Capture the cell that displays the provided text and extract its [X, Y] central coordinate. 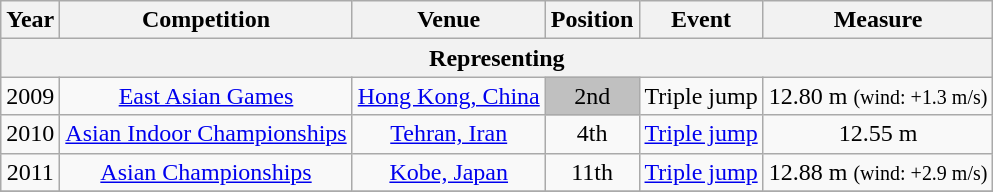
Measure [878, 20]
Venue [448, 20]
Representing [497, 58]
Hong Kong, China [448, 96]
12.88 m (wind: +2.9 m/s) [878, 172]
Competition [206, 20]
12.80 m (wind: +1.3 m/s) [878, 96]
2010 [30, 134]
11th [592, 172]
2009 [30, 96]
Kobe, Japan [448, 172]
2011 [30, 172]
Asian Championships [206, 172]
12.55 m [878, 134]
Tehran, Iran [448, 134]
East Asian Games [206, 96]
2nd [592, 96]
Asian Indoor Championships [206, 134]
Event [701, 20]
Position [592, 20]
4th [592, 134]
Year [30, 20]
